Identify which cell holds the provided text, then report its (x, y) central coordinate. 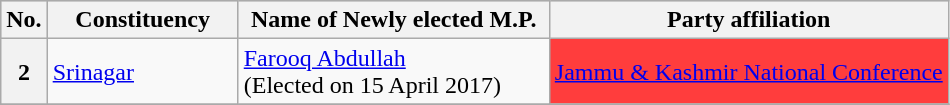
Name of Newly elected M.P. (394, 20)
Jammu & Kashmir National Conference (748, 72)
Party affiliation (748, 20)
Srinagar (142, 72)
Farooq Abdullah(Elected on 15 April 2017) (394, 72)
Constituency (142, 20)
No. (24, 20)
2 (24, 72)
